Output the (x, y) coordinate of the center of the cell containing the given text.  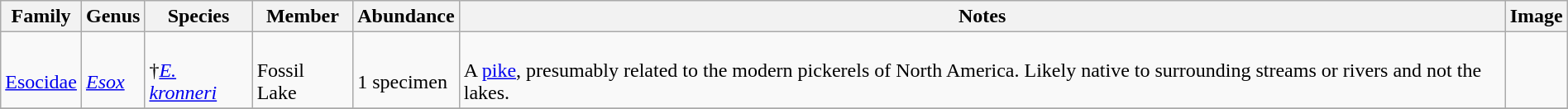
Notes (982, 17)
A pike, presumably related to the modern pickerels of North America. Likely native to surrounding streams or rivers and not the lakes. (982, 70)
1 specimen (406, 70)
Abundance (406, 17)
Genus (112, 17)
Esox (112, 70)
Family (41, 17)
Species (198, 17)
†E. kronneri (198, 70)
Member (303, 17)
Esocidae (41, 70)
Image (1537, 17)
Fossil Lake (303, 70)
